Locate the cell with the specified text and output its [X, Y] center coordinate. 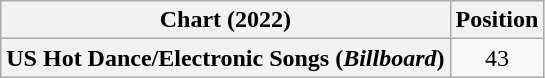
Position [497, 20]
43 [497, 58]
Chart (2022) [226, 20]
US Hot Dance/Electronic Songs (Billboard) [226, 58]
